Output the [x, y] coordinate of the center of the cell containing the given text.  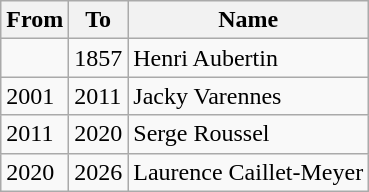
Name [248, 20]
From [35, 20]
Laurence Caillet-Meyer [248, 172]
2026 [98, 172]
To [98, 20]
Serge Roussel [248, 134]
2001 [35, 96]
Henri Aubertin [248, 58]
1857 [98, 58]
Jacky Varennes [248, 96]
